Scan for the cell matching the given text and deliver its [x, y] coordinate at center. 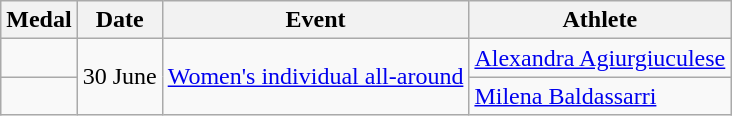
Women's individual all-around [316, 77]
30 June [120, 77]
Date [120, 20]
Athlete [600, 20]
Alexandra Agiurgiuculese [600, 58]
Milena Baldassarri [600, 96]
Event [316, 20]
Medal [39, 20]
